Identify which cell holds the provided text, then report its [X, Y] central coordinate. 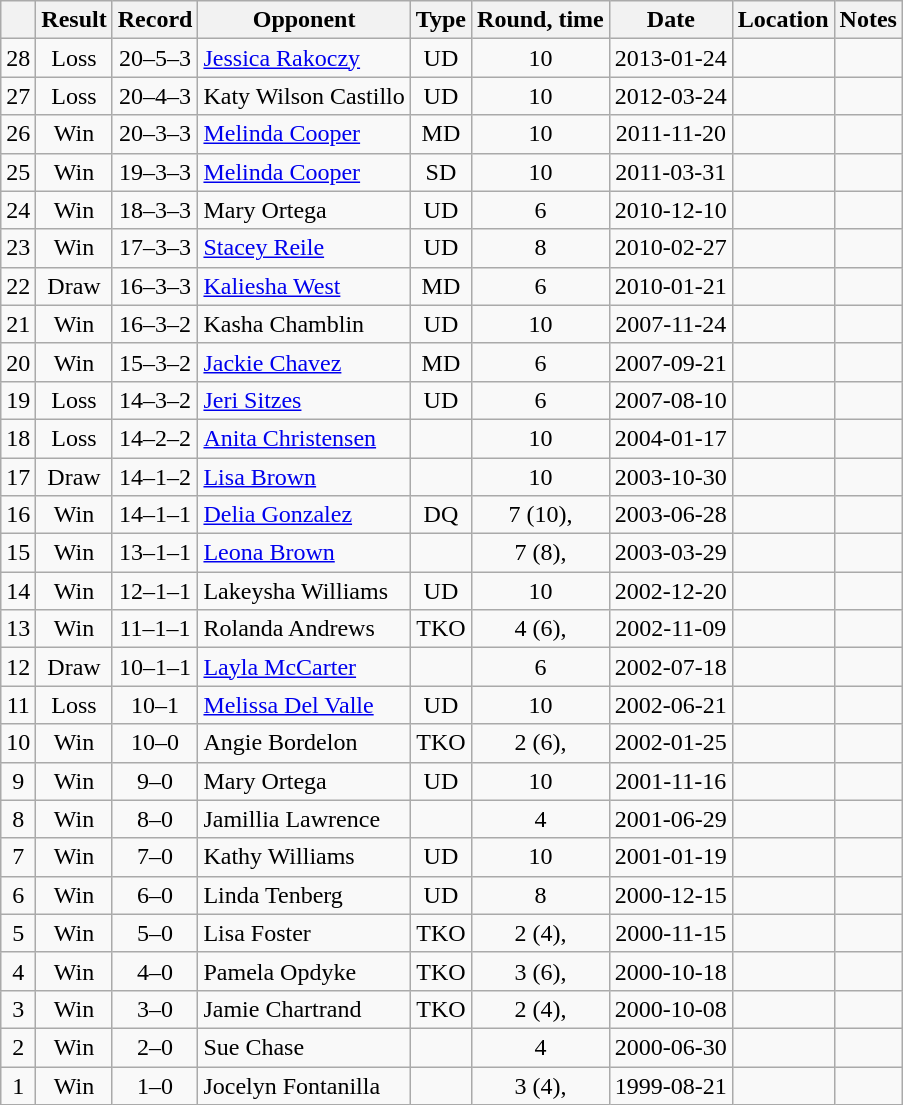
Round, time [541, 20]
9 [18, 781]
9–0 [155, 781]
Jeri Sitzes [304, 400]
20 [18, 362]
2007-09-21 [670, 362]
Anita Christensen [304, 438]
Date [670, 20]
1–0 [155, 1085]
13–1–1 [155, 553]
Lisa Brown [304, 477]
Katy Wilson Castillo [304, 96]
18 [18, 438]
2011-11-20 [670, 134]
13 [18, 629]
2010-12-10 [670, 210]
25 [18, 172]
18–3–3 [155, 210]
26 [18, 134]
Kasha Chamblin [304, 324]
2000-11-15 [670, 933]
Kaliesha West [304, 286]
14–1–1 [155, 515]
15 [18, 553]
Jocelyn Fontanilla [304, 1085]
16 [18, 515]
SD [440, 172]
16–3–3 [155, 286]
17–3–3 [155, 248]
14–3–2 [155, 400]
2007-11-24 [670, 324]
23 [18, 248]
2012-03-24 [670, 96]
11–1–1 [155, 629]
Kathy Williams [304, 857]
10–0 [155, 743]
14–2–2 [155, 438]
Opponent [304, 20]
22 [18, 286]
7 (8), [541, 553]
2001-06-29 [670, 819]
Lisa Foster [304, 933]
1 [18, 1085]
2007-08-10 [670, 400]
Jamillia Lawrence [304, 819]
19 [18, 400]
Layla McCarter [304, 667]
7–0 [155, 857]
Jackie Chavez [304, 362]
Type [440, 20]
Jamie Chartrand [304, 1009]
Sue Chase [304, 1047]
2001-01-19 [670, 857]
3–0 [155, 1009]
Rolanda Andrews [304, 629]
12–1–1 [155, 591]
6–0 [155, 895]
2013-01-24 [670, 58]
14–1–2 [155, 477]
Notes [868, 20]
10–1 [155, 705]
2000-12-15 [670, 895]
3 (6), [541, 971]
Stacey Reile [304, 248]
8–0 [155, 819]
10–1–1 [155, 667]
5 [18, 933]
12 [18, 667]
2002-06-21 [670, 705]
2–0 [155, 1047]
7 [18, 857]
2011-03-31 [670, 172]
3 (4), [541, 1085]
14 [18, 591]
21 [18, 324]
16–3–2 [155, 324]
15–3–2 [155, 362]
Angie Bordelon [304, 743]
2003-10-30 [670, 477]
2010-02-27 [670, 248]
27 [18, 96]
Lakeysha Williams [304, 591]
2002-01-25 [670, 743]
DQ [440, 515]
2001-11-16 [670, 781]
2002-11-09 [670, 629]
2003-03-29 [670, 553]
2000-06-30 [670, 1047]
20–3–3 [155, 134]
2000-10-08 [670, 1009]
28 [18, 58]
17 [18, 477]
7 (10), [541, 515]
4–0 [155, 971]
2 (6), [541, 743]
11 [18, 705]
Result [74, 20]
20–4–3 [155, 96]
2003-06-28 [670, 515]
Pamela Opdyke [304, 971]
4 (6), [541, 629]
20–5–3 [155, 58]
2 [18, 1047]
Melissa Del Valle [304, 705]
Jessica Rakoczy [304, 58]
5–0 [155, 933]
2000-10-18 [670, 971]
Record [155, 20]
Linda Tenberg [304, 895]
2004-01-17 [670, 438]
24 [18, 210]
1999-08-21 [670, 1085]
2002-07-18 [670, 667]
2002-12-20 [670, 591]
2010-01-21 [670, 286]
3 [18, 1009]
Location [783, 20]
Delia Gonzalez [304, 515]
19–3–3 [155, 172]
Leona Brown [304, 553]
